Find where the given text appears and provide that cell's center as (X, Y) coordinate. 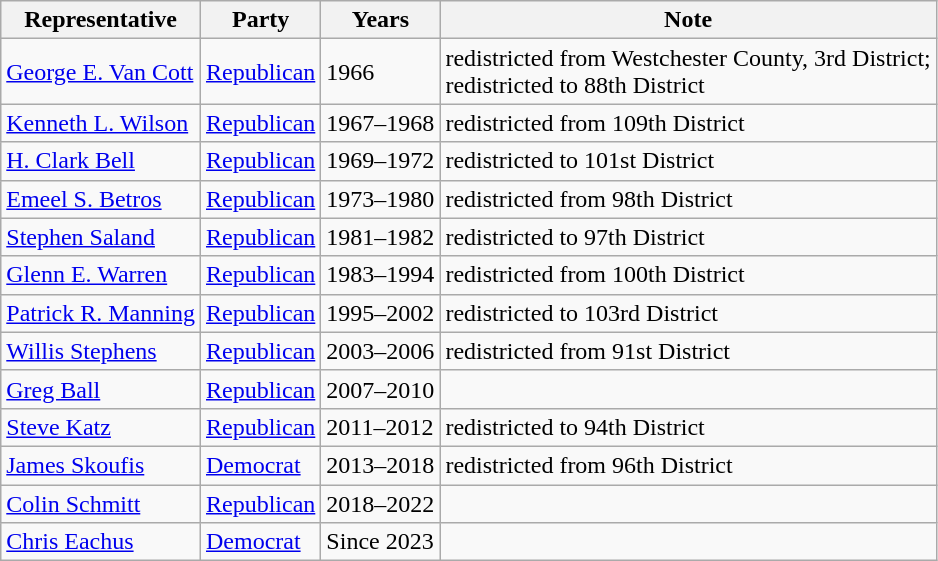
redistricted from 98th District (688, 199)
H. Clark Bell (101, 161)
1981–1982 (380, 237)
redistricted from 91st District (688, 351)
James Skoufis (101, 465)
1983–1994 (380, 275)
redistricted to 97th District (688, 237)
1966 (380, 72)
Since 2023 (380, 542)
1973–1980 (380, 199)
1969–1972 (380, 161)
Emeel S. Betros (101, 199)
redistricted to 94th District (688, 427)
Stephen Saland (101, 237)
redistricted from 96th District (688, 465)
Representative (101, 20)
Note (688, 20)
redistricted from 109th District (688, 123)
2013–2018 (380, 465)
Glenn E. Warren (101, 275)
2007–2010 (380, 389)
1995–2002 (380, 313)
redistricted from 100th District (688, 275)
Steve Katz (101, 427)
2011–2012 (380, 427)
redistricted from Westchester County, 3rd District; redistricted to 88th District (688, 72)
2018–2022 (380, 503)
1967–1968 (380, 123)
Greg Ball (101, 389)
George E. Van Cott (101, 72)
Patrick R. Manning (101, 313)
Chris Eachus (101, 542)
redistricted to 103rd District (688, 313)
Willis Stephens (101, 351)
2003–2006 (380, 351)
Party (260, 20)
redistricted to 101st District (688, 161)
Colin Schmitt (101, 503)
Years (380, 20)
Kenneth L. Wilson (101, 123)
